Search for the cell housing the specified text and yield its [X, Y] center coordinate. 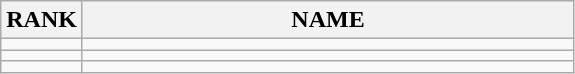
RANK [42, 20]
NAME [328, 20]
